Pinpoint the cell where the given text exists, returning its (x, y) midpoint coordinate. 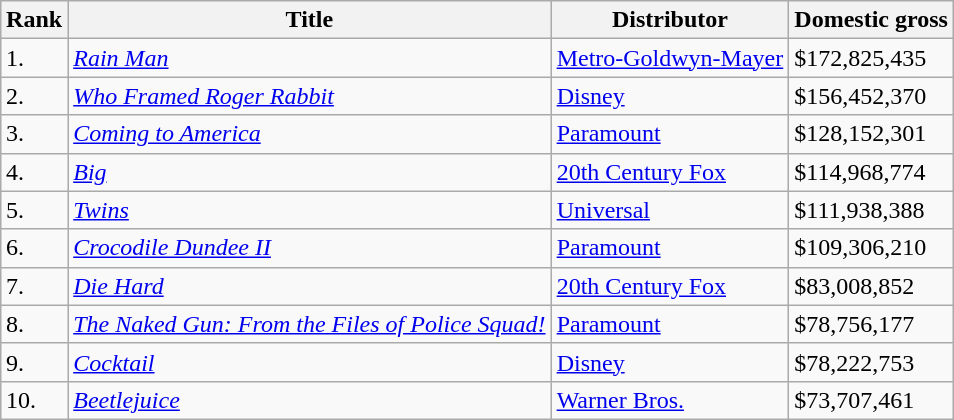
$172,825,435 (872, 58)
Coming to America (310, 134)
9. (34, 362)
Crocodile Dundee II (310, 248)
$111,938,388 (872, 210)
Twins (310, 210)
Domestic gross (872, 20)
$83,008,852 (872, 286)
$114,968,774 (872, 172)
2. (34, 96)
Who Framed Roger Rabbit (310, 96)
$128,152,301 (872, 134)
Distributor (670, 20)
$73,707,461 (872, 400)
Title (310, 20)
4. (34, 172)
Metro-Goldwyn-Mayer (670, 58)
$156,452,370 (872, 96)
The Naked Gun: From the Files of Police Squad! (310, 324)
8. (34, 324)
5. (34, 210)
6. (34, 248)
Big (310, 172)
Beetlejuice (310, 400)
Cocktail (310, 362)
3. (34, 134)
Warner Bros. (670, 400)
Die Hard (310, 286)
$109,306,210 (872, 248)
1. (34, 58)
$78,756,177 (872, 324)
Rank (34, 20)
Universal (670, 210)
Rain Man (310, 58)
$78,222,753 (872, 362)
7. (34, 286)
10. (34, 400)
